For the text-containing cell, return its midpoint in [x, y] coordinate format. 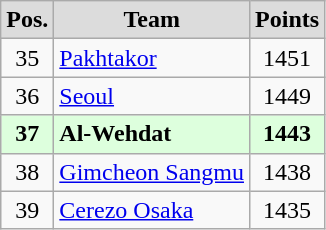
1435 [288, 210]
Pakhtakor [152, 58]
37 [28, 134]
Points [288, 20]
1443 [288, 134]
Seoul [152, 96]
1451 [288, 58]
Cerezo Osaka [152, 210]
Gimcheon Sangmu [152, 172]
Pos. [28, 20]
Al-Wehdat [152, 134]
36 [28, 96]
1438 [288, 172]
Team [152, 20]
1449 [288, 96]
38 [28, 172]
35 [28, 58]
39 [28, 210]
